Identify which cell holds the provided text, then report its [X, Y] central coordinate. 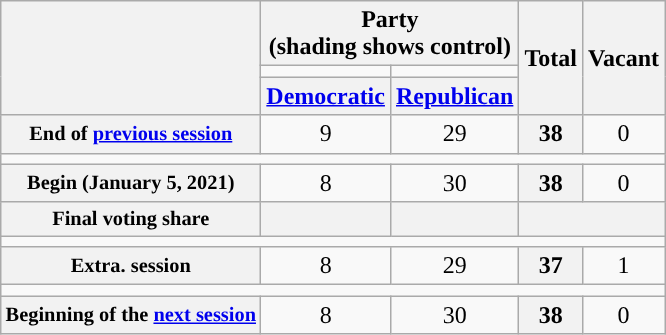
End of previous session [131, 134]
Party(shading shows control) [390, 34]
Total [551, 58]
9 [326, 134]
Extra. session [131, 266]
37 [551, 266]
Democratic [326, 96]
Final voting share [131, 219]
Vacant [623, 58]
1 [623, 266]
Republican [454, 96]
Beginning of the next session [131, 315]
Begin (January 5, 2021) [131, 183]
